Detect which cell encompasses the target text, then output its (X, Y) center coordinate. 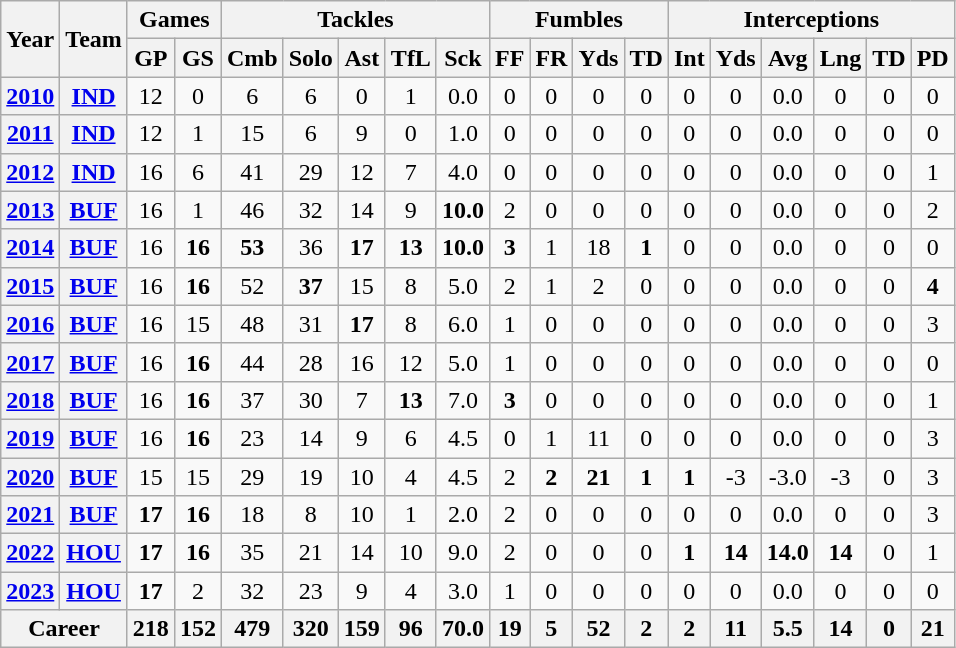
41 (252, 172)
28 (310, 362)
Lng (840, 58)
35 (252, 553)
1.0 (462, 134)
30 (310, 400)
Ast (362, 58)
Avg (788, 58)
2021 (30, 515)
70.0 (462, 629)
96 (410, 629)
4.0 (462, 172)
GS (198, 58)
-3.0 (788, 477)
7.0 (462, 400)
44 (252, 362)
Games (174, 20)
53 (252, 248)
46 (252, 210)
218 (150, 629)
2022 (30, 553)
3.0 (462, 591)
Sck (462, 58)
2020 (30, 477)
2012 (30, 172)
Int (689, 58)
GP (150, 58)
Career (64, 629)
159 (362, 629)
Fumbles (578, 20)
48 (252, 324)
479 (252, 629)
Solo (310, 58)
Team (94, 39)
2011 (30, 134)
2019 (30, 438)
31 (310, 324)
9.0 (462, 553)
TfL (410, 58)
Tackles (355, 20)
5 (552, 629)
2016 (30, 324)
FR (552, 58)
2023 (30, 591)
PD (932, 58)
2.0 (462, 515)
2017 (30, 362)
2015 (30, 286)
5.5 (788, 629)
FF (509, 58)
2018 (30, 400)
2014 (30, 248)
Interceptions (811, 20)
36 (310, 248)
Cmb (252, 58)
6.0 (462, 324)
2013 (30, 210)
14.0 (788, 553)
2010 (30, 96)
Year (30, 39)
320 (310, 629)
152 (198, 629)
